Return the [x, y] coordinate for the center point of the cell that contains the specified text.  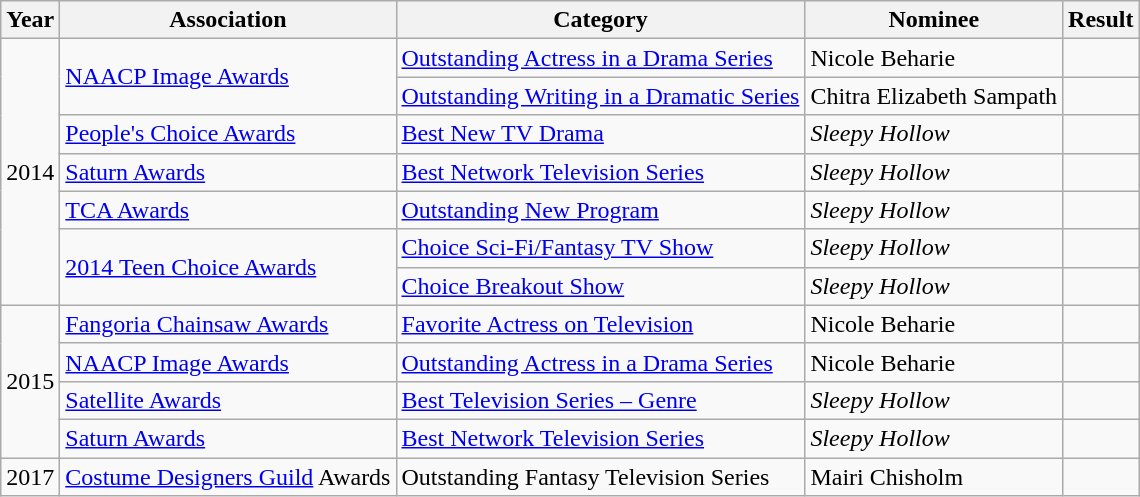
Outstanding New Program [600, 210]
2014 Teen Choice Awards [228, 267]
Outstanding Writing in a Dramatic Series [600, 96]
2014 [30, 172]
Chitra Elizabeth Sampath [934, 96]
Nominee [934, 20]
2015 [30, 381]
Choice Breakout Show [600, 286]
Outstanding Fantasy Television Series [600, 477]
Year [30, 20]
2017 [30, 477]
People's Choice Awards [228, 134]
Mairi Chisholm [934, 477]
Satellite Awards [228, 400]
Favorite Actress on Television [600, 324]
TCA Awards [228, 210]
Costume Designers Guild Awards [228, 477]
Choice Sci-Fi/Fantasy TV Show [600, 248]
Best New TV Drama [600, 134]
Result [1101, 20]
Best Television Series – Genre [600, 400]
Fangoria Chainsaw Awards [228, 324]
Category [600, 20]
Association [228, 20]
